Pinpoint the cell where the given text exists, returning its [X, Y] midpoint coordinate. 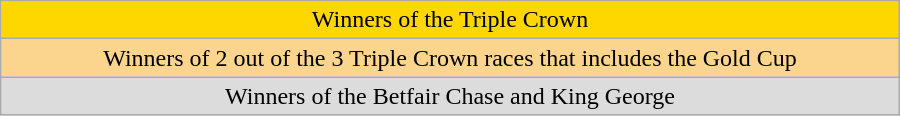
Winners of 2 out of the 3 Triple Crown races that includes the Gold Cup [450, 58]
Winners of the Triple Crown [450, 20]
Winners of the Betfair Chase and King George [450, 96]
